Search for the cell housing the specified text and yield its [X, Y] center coordinate. 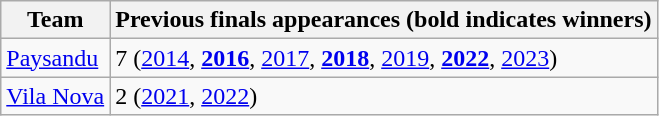
Vila Nova [56, 96]
Team [56, 20]
Paysandu [56, 58]
Previous finals appearances (bold indicates winners) [384, 20]
2 (2021, 2022) [384, 96]
7 (2014, 2016, 2017, 2018, 2019, 2022, 2023) [384, 58]
